Search for the cell housing the specified text and yield its (x, y) center coordinate. 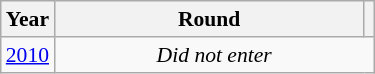
2010 (28, 55)
Round (209, 19)
Did not enter (214, 55)
Year (28, 19)
